From the cell containing the given text, extract its center point as [x, y] coordinate. 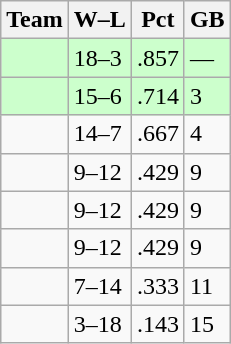
18–3 [100, 58]
W–L [100, 20]
7–14 [100, 286]
.333 [158, 286]
14–7 [100, 134]
.143 [158, 324]
Team [35, 20]
GB [207, 20]
.714 [158, 96]
— [207, 58]
3 [207, 96]
11 [207, 286]
3–18 [100, 324]
.857 [158, 58]
15–6 [100, 96]
Pct [158, 20]
.667 [158, 134]
4 [207, 134]
15 [207, 324]
